Scan for the cell matching the given text and deliver its [x, y] coordinate at center. 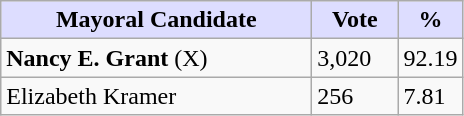
Mayoral Candidate [156, 20]
% [430, 20]
7.81 [430, 96]
Elizabeth Kramer [156, 96]
256 [355, 96]
92.19 [430, 58]
Nancy E. Grant (X) [156, 58]
3,020 [355, 58]
Vote [355, 20]
